Find where the given text appears and provide that cell's center as (x, y) coordinate. 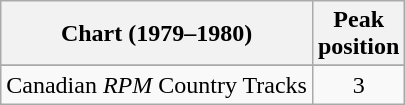
Chart (1979–1980) (157, 34)
Peakposition (358, 34)
3 (358, 85)
Canadian RPM Country Tracks (157, 85)
